From the cell containing the given text, extract its center point as (X, Y) coordinate. 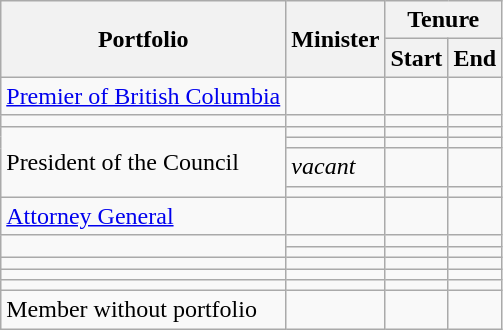
Member without portfolio (144, 310)
Attorney General (144, 216)
Premier of British Columbia (144, 96)
Portfolio (144, 39)
vacant (336, 167)
President of the Council (144, 162)
Start (416, 58)
Minister (336, 39)
Tenure (444, 20)
End (475, 58)
